Capture the cell that displays the provided text and extract its (x, y) central coordinate. 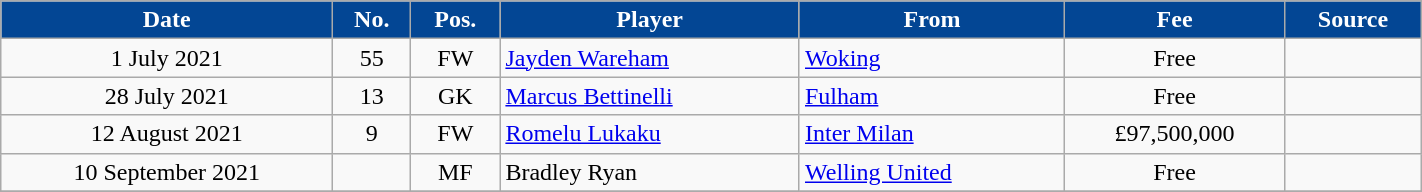
13 (372, 96)
1 July 2021 (167, 58)
Inter Milan (932, 134)
No. (372, 20)
12 August 2021 (167, 134)
Source (1354, 20)
Pos. (456, 20)
Jayden Wareham (650, 58)
Date (167, 20)
55 (372, 58)
Marcus Bettinelli (650, 96)
Bradley Ryan (650, 172)
Woking (932, 58)
Fee (1175, 20)
Romelu Lukaku (650, 134)
Welling United (932, 172)
9 (372, 134)
Player (650, 20)
From (932, 20)
GK (456, 96)
10 September 2021 (167, 172)
MF (456, 172)
Fulham (932, 96)
28 July 2021 (167, 96)
£97,500,000 (1175, 134)
